Output the [x, y] coordinate of the center of the cell containing the given text.  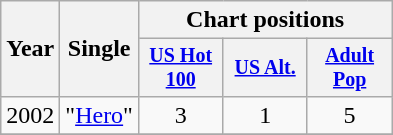
3 [180, 115]
Year [30, 49]
US Hot 100 [180, 68]
US Alt. [265, 68]
2002 [30, 115]
Chart positions [264, 20]
"Hero" [100, 115]
Single [100, 49]
5 [349, 115]
1 [265, 115]
Adult Pop [349, 68]
